For the text-containing cell, return its midpoint in [X, Y] coordinate format. 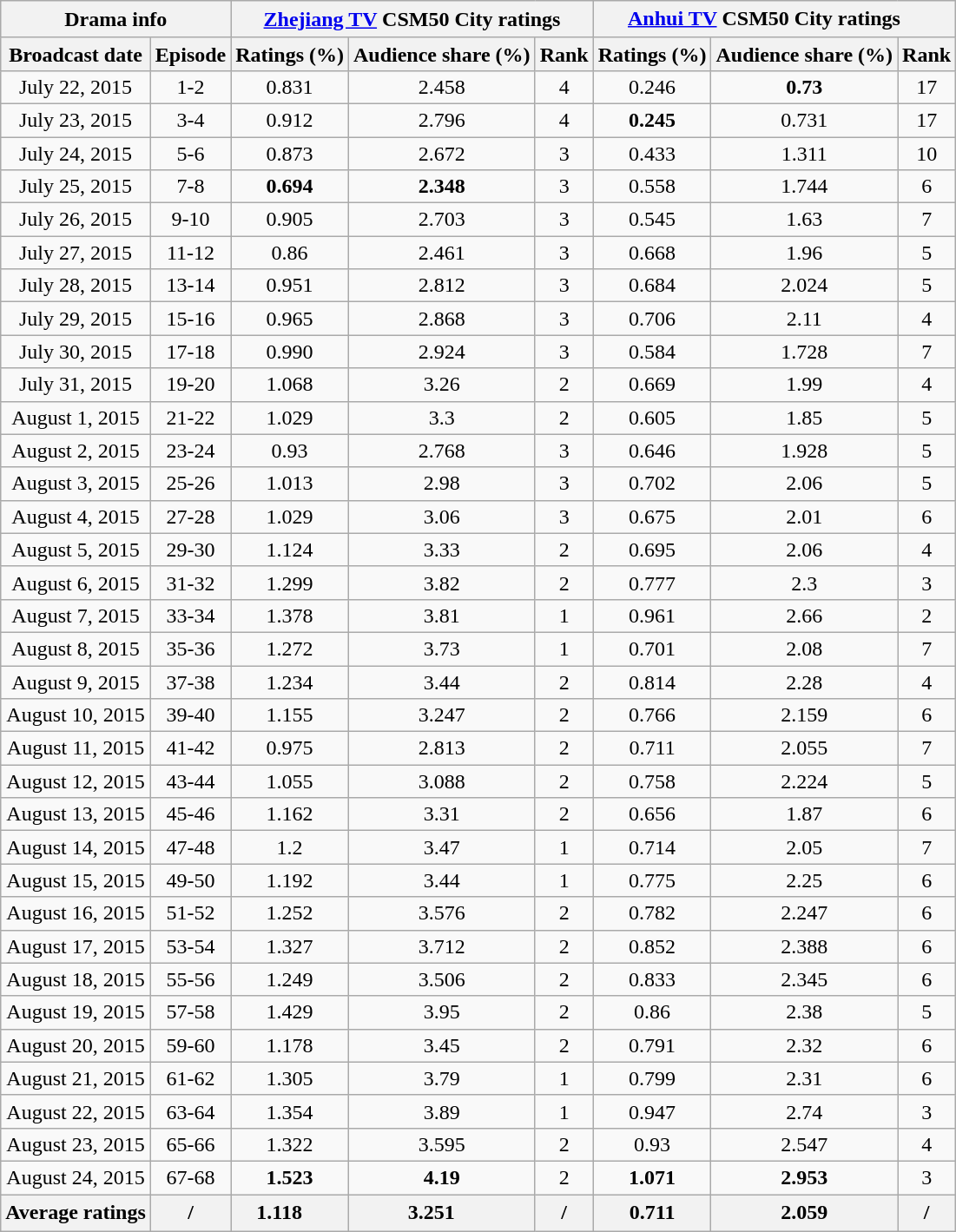
3.95 [441, 1012]
35-36 [190, 649]
2.461 [441, 253]
3.33 [441, 550]
45-46 [190, 814]
1.327 [290, 946]
2.38 [804, 1012]
1.299 [290, 583]
0.584 [652, 352]
0.605 [652, 418]
65-66 [190, 1144]
Drama info [116, 19]
3.45 [441, 1045]
2.98 [441, 484]
0.684 [652, 286]
2.28 [804, 682]
2.32 [804, 1045]
10 [927, 154]
55-56 [190, 979]
67-68 [190, 1177]
August 23, 2015 [76, 1144]
July 28, 2015 [76, 286]
3.506 [441, 979]
August 12, 2015 [76, 781]
27-28 [190, 517]
2.66 [804, 616]
2.224 [804, 781]
1.2 [290, 847]
2.055 [804, 748]
0.246 [652, 87]
1.311 [804, 154]
0.873 [290, 154]
1.928 [804, 451]
13-14 [190, 286]
2.768 [441, 451]
25-26 [190, 484]
0.694 [290, 187]
August 4, 2015 [76, 517]
1.354 [290, 1111]
August 7, 2015 [76, 616]
July 24, 2015 [76, 154]
2.924 [441, 352]
31-32 [190, 583]
July 22, 2015 [76, 87]
August 2, 2015 [76, 451]
0.73 [804, 87]
0.975 [290, 748]
August 8, 2015 [76, 649]
0.702 [652, 484]
0.852 [652, 946]
0.782 [652, 913]
9-10 [190, 220]
3.82 [441, 583]
August 11, 2015 [76, 748]
0.701 [652, 649]
7-8 [190, 187]
0.545 [652, 220]
Zhejiang TV CSM50 City ratings [412, 19]
3.088 [441, 781]
1.192 [290, 880]
0.656 [652, 814]
33-34 [190, 616]
3.712 [441, 946]
0.714 [652, 847]
1.523 [290, 1177]
1.378 [290, 616]
2.74 [804, 1111]
2.388 [804, 946]
3.251 [441, 1214]
0.706 [652, 319]
2.25 [804, 880]
57-58 [190, 1012]
August 15, 2015 [76, 880]
2.05 [804, 847]
August 5, 2015 [76, 550]
21-22 [190, 418]
3-4 [190, 120]
2.08 [804, 649]
1.068 [290, 385]
August 3, 2015 [76, 484]
39-40 [190, 715]
2.348 [441, 187]
1.429 [290, 1012]
1.272 [290, 649]
August 18, 2015 [76, 979]
1.249 [290, 979]
51-52 [190, 913]
11-12 [190, 253]
3.576 [441, 913]
2.547 [804, 1144]
0.951 [290, 286]
3.26 [441, 385]
0.675 [652, 517]
0.433 [652, 154]
2.812 [441, 286]
3.81 [441, 616]
61-62 [190, 1078]
August 21, 2015 [76, 1078]
2.3 [804, 583]
2.796 [441, 120]
47-48 [190, 847]
0.912 [290, 120]
August 9, 2015 [76, 682]
2.458 [441, 87]
1.118 [290, 1214]
3.31 [441, 814]
0.766 [652, 715]
0.799 [652, 1078]
August 19, 2015 [76, 1012]
3.247 [441, 715]
2.059 [804, 1214]
August 17, 2015 [76, 946]
43-44 [190, 781]
August 1, 2015 [76, 418]
2.01 [804, 517]
1-2 [190, 87]
2.31 [804, 1078]
July 27, 2015 [76, 253]
August 22, 2015 [76, 1111]
2.813 [441, 748]
August 20, 2015 [76, 1045]
3.3 [441, 418]
0.668 [652, 253]
August 13, 2015 [76, 814]
0.961 [652, 616]
3.47 [441, 847]
Average ratings [76, 1214]
23-24 [190, 451]
3.595 [441, 1144]
0.791 [652, 1045]
0.965 [290, 319]
2.345 [804, 979]
0.731 [804, 120]
0.831 [290, 87]
5-6 [190, 154]
1.63 [804, 220]
1.87 [804, 814]
1.96 [804, 253]
August 14, 2015 [76, 847]
July 25, 2015 [76, 187]
4.19 [441, 1177]
63-64 [190, 1111]
1.234 [290, 682]
August 6, 2015 [76, 583]
1.162 [290, 814]
0.245 [652, 120]
July 30, 2015 [76, 352]
2.024 [804, 286]
2.672 [441, 154]
17-18 [190, 352]
August 24, 2015 [76, 1177]
1.728 [804, 352]
0.758 [652, 781]
July 31, 2015 [76, 385]
1.055 [290, 781]
15-16 [190, 319]
0.558 [652, 187]
Episode [190, 54]
0.990 [290, 352]
August 16, 2015 [76, 913]
July 29, 2015 [76, 319]
0.814 [652, 682]
2.159 [804, 715]
59-60 [190, 1045]
0.695 [652, 550]
July 23, 2015 [76, 120]
1.99 [804, 385]
37-38 [190, 682]
1.124 [290, 550]
49-50 [190, 880]
53-54 [190, 946]
1.305 [290, 1078]
Anhui TV CSM50 City ratings [775, 19]
0.646 [652, 451]
1.178 [290, 1045]
2.953 [804, 1177]
Broadcast date [76, 54]
3.79 [441, 1078]
41-42 [190, 748]
3.06 [441, 517]
1.071 [652, 1177]
2.868 [441, 319]
0.775 [652, 880]
1.013 [290, 484]
3.73 [441, 649]
0.905 [290, 220]
July 26, 2015 [76, 220]
19-20 [190, 385]
2.703 [441, 220]
1.322 [290, 1144]
2.11 [804, 319]
0.947 [652, 1111]
1.744 [804, 187]
3.89 [441, 1111]
0.833 [652, 979]
1.85 [804, 418]
1.252 [290, 913]
2.247 [804, 913]
29-30 [190, 550]
1.155 [290, 715]
0.777 [652, 583]
0.669 [652, 385]
August 10, 2015 [76, 715]
